Capture the cell that displays the provided text and extract its (x, y) central coordinate. 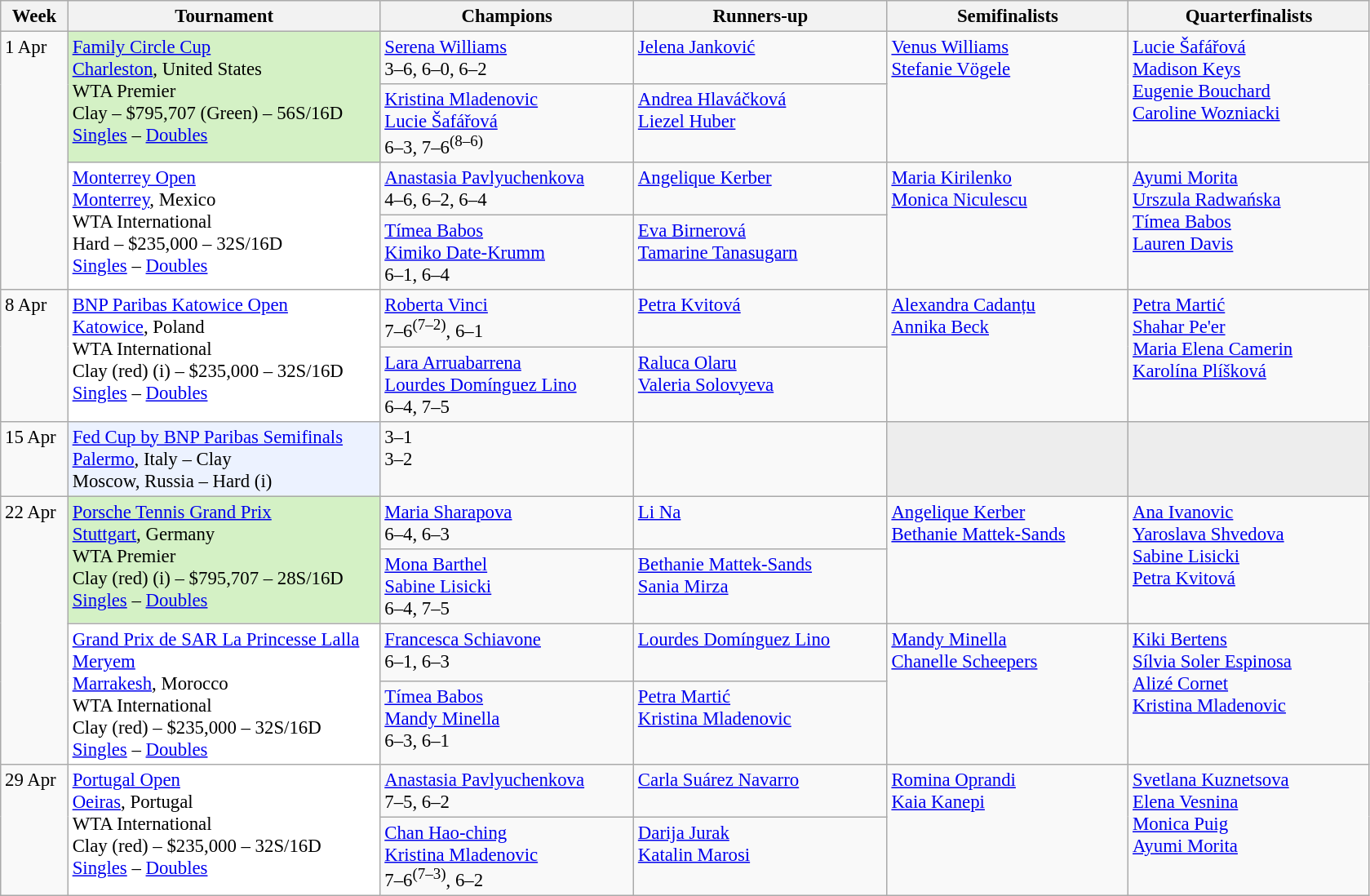
BNP Paribas Katowice OpenKatowice, PolandWTA InternationalClay (red) (i) – $235,000 – 32S/16DSingles – Doubles (224, 356)
Week (34, 16)
Ana Ivanovic Yaroslava Shvedova Sabine Lisicki Petra Kvitová (1249, 560)
Petra Martić Kristina Mladenovic (760, 723)
8 Apr (34, 356)
Alexandra Cadanțu Annika Beck (1008, 356)
Angelique Kerber Bethanie Mattek-Sands (1008, 560)
Angelique Kerber (760, 189)
Petra Kvitová (760, 318)
1 Apr (34, 162)
Kristina Mladenovic Lucie Šafářová6–3, 7–6(8–6) (508, 123)
Jelena Janković (760, 59)
Li Na (760, 522)
Andrea Hlaváčková Liezel Huber (760, 123)
29 Apr (34, 831)
Petra Martić Shahar Pe'er Maria Elena Camerin Karolína Plíšková (1249, 356)
Serena Williams3–6, 6–0, 6–2 (508, 59)
Portugal OpenOeiras, PortugalWTA InternationalClay (red) – $235,000 – 32S/16DSingles – Doubles (224, 831)
22 Apr (34, 630)
Raluca Olaru Valeria Solovyeva (760, 384)
Francesca Schiavone6–1, 6–3 (508, 653)
Tímea Babos Kimiko Date-Krumm 6–1, 6–4 (508, 253)
3–1 3–2 (508, 459)
Lara Arruabarrena Lourdes Domínguez Lino 6–4, 7–5 (508, 384)
Darija Jurak Katalin Marosi (760, 856)
Chan Hao-ching Kristina Mladenovic7–6(7–3), 6–2 (508, 856)
Monterrey OpenMonterrey, MexicoWTA InternationalHard – $235,000 – 32S/16DSingles – Doubles (224, 226)
Tímea Babos Mandy Minella6–3, 6–1 (508, 723)
Family Circle CupCharleston, United StatesWTA PremierClay – $795,707 (Green) – 56S/16DSingles – Doubles (224, 98)
Fed Cup by BNP Paribas SemifinalsPalermo, Italy – ClayMoscow, Russia – Hard (i) (224, 459)
15 Apr (34, 459)
Venus Williams Stefanie Vögele (1008, 98)
Semifinalists (1008, 16)
Carla Suárez Navarro (760, 792)
Porsche Tennis Grand PrixStuttgart, GermanyWTA PremierClay (red) (i) – $795,707 – 28S/16DSingles – Doubles (224, 560)
Maria Kirilenko Monica Niculescu (1008, 226)
Maria Sharapova6–4, 6–3 (508, 522)
Runners-up (760, 16)
Anastasia Pavlyuchenkova4–6, 6–2, 6–4 (508, 189)
Tournament (224, 16)
Romina Oprandi Kaia Kanepi (1008, 831)
Quarterfinalists (1249, 16)
Ayumi Morita Urszula Radwańska Tímea Babos Lauren Davis (1249, 226)
Eva Birnerová Tamarine Tanasugarn (760, 253)
Kiki Bertens Sílvia Soler Espinosa Alizé Cornet Kristina Mladenovic (1249, 694)
Lourdes Domínguez Lino (760, 653)
Anastasia Pavlyuchenkova7–5, 6–2 (508, 792)
Mandy Minella Chanelle Scheepers (1008, 694)
Lucie Šafářová Madison Keys Eugenie Bouchard Caroline Wozniacki (1249, 98)
Champions (508, 16)
Bethanie Mattek-Sands Sania Mirza (760, 586)
Mona Barthel Sabine Lisicki6–4, 7–5 (508, 586)
Grand Prix de SAR La Princesse Lalla MeryemMarrakesh, MoroccoWTA InternationalClay (red) – $235,000 – 32S/16DSingles – Doubles (224, 694)
Svetlana Kuznetsova Elena Vesnina Monica Puig Ayumi Morita (1249, 831)
Roberta Vinci7–6(7–2), 6–1 (508, 318)
